Extract the [X, Y] coordinate from the center of the cell holding the provided text.  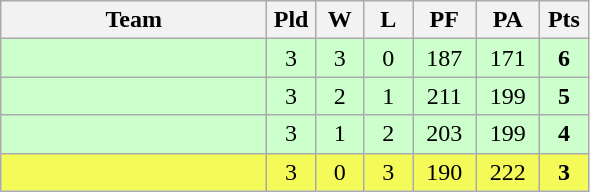
222 [508, 172]
5 [564, 96]
Pld [292, 20]
6 [564, 58]
PF [444, 20]
211 [444, 96]
PA [508, 20]
Pts [564, 20]
4 [564, 134]
171 [508, 58]
190 [444, 172]
L [388, 20]
Team [134, 20]
187 [444, 58]
W [340, 20]
203 [444, 134]
